From the cell containing the given text, extract its center point as [x, y] coordinate. 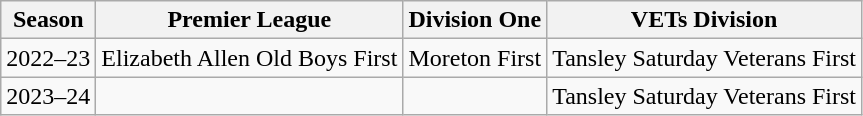
Premier League [250, 20]
VETs Division [704, 20]
Division One [475, 20]
Moreton First [475, 58]
2022–23 [48, 58]
2023–24 [48, 96]
Elizabeth Allen Old Boys First [250, 58]
Season [48, 20]
